Determine the [x, y] coordinate at the center of the cell enclosing the given text.  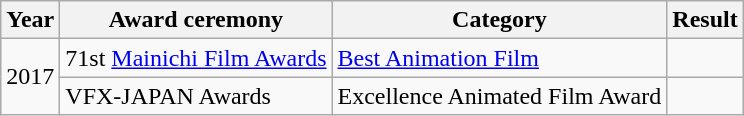
Result [705, 20]
Year [30, 20]
71st Mainichi Film Awards [196, 58]
Excellence Animated Film Award [500, 96]
Category [500, 20]
VFX-JAPAN Awards [196, 96]
2017 [30, 77]
Best Animation Film [500, 58]
Award ceremony [196, 20]
